From the cell containing the given text, extract its center point as (X, Y) coordinate. 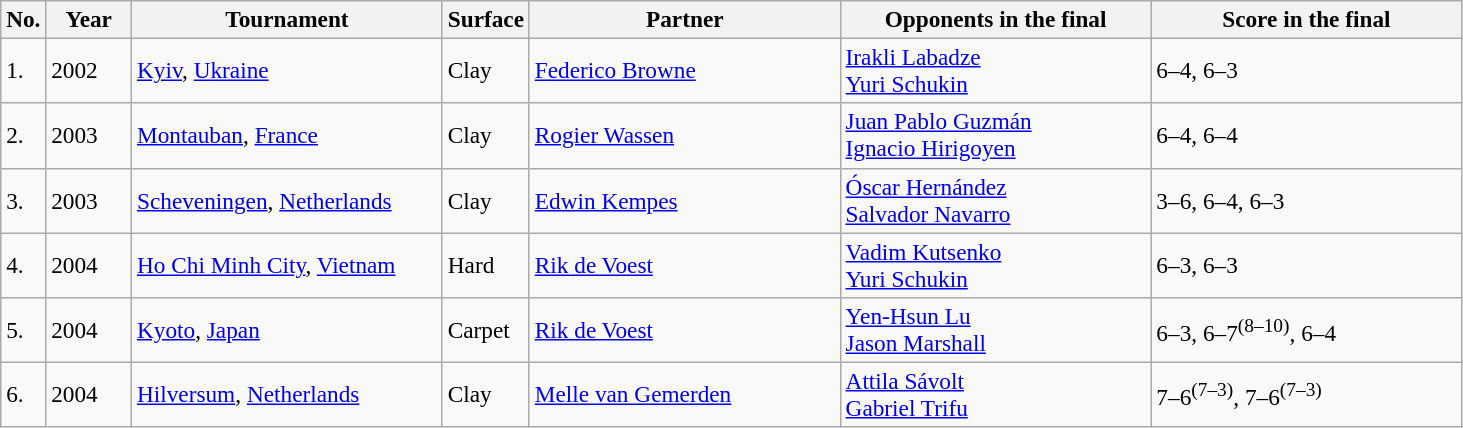
Federico Browne (684, 70)
6–3, 6–7(8–10), 6–4 (1306, 330)
Hilversum, Netherlands (288, 394)
Year (89, 19)
2. (24, 136)
Carpet (486, 330)
2002 (89, 70)
3. (24, 200)
Edwin Kempes (684, 200)
1. (24, 70)
6–3, 6–3 (1306, 264)
No. (24, 19)
Kyiv, Ukraine (288, 70)
Tournament (288, 19)
3–6, 6–4, 6–3 (1306, 200)
Opponents in the final (996, 19)
Óscar Hernández Salvador Navarro (996, 200)
6. (24, 394)
Vadim Kutsenko Yuri Schukin (996, 264)
Ho Chi Minh City, Vietnam (288, 264)
Melle van Gemerden (684, 394)
Partner (684, 19)
Juan Pablo Guzmán Ignacio Hirigoyen (996, 136)
Rogier Wassen (684, 136)
Irakli Labadze Yuri Schukin (996, 70)
6–4, 6–3 (1306, 70)
Surface (486, 19)
4. (24, 264)
7–6(7–3), 7–6(7–3) (1306, 394)
Yen-Hsun Lu Jason Marshall (996, 330)
Kyoto, Japan (288, 330)
Montauban, France (288, 136)
Score in the final (1306, 19)
6–4, 6–4 (1306, 136)
Scheveningen, Netherlands (288, 200)
Attila Sávolt Gabriel Trifu (996, 394)
Hard (486, 264)
5. (24, 330)
